Capture the cell that displays the provided text and extract its [X, Y] central coordinate. 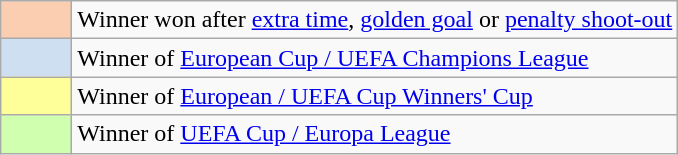
Winner of UEFA Cup / Europa League [375, 134]
Winner of European Cup / UEFA Champions League [375, 58]
Winner won after extra time, golden goal or penalty shoot-out [375, 20]
Winner of European / UEFA Cup Winners' Cup [375, 96]
